Determine the (X, Y) coordinate at the center of the cell enclosing the given text.  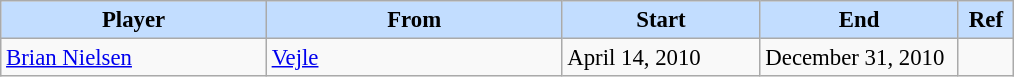
Ref (986, 20)
April 14, 2010 (661, 58)
Brian Nielsen (134, 58)
December 31, 2010 (859, 58)
Vejle (414, 58)
End (859, 20)
From (414, 20)
Player (134, 20)
Start (661, 20)
